Determine the (X, Y) coordinate at the center of the cell enclosing the given text.  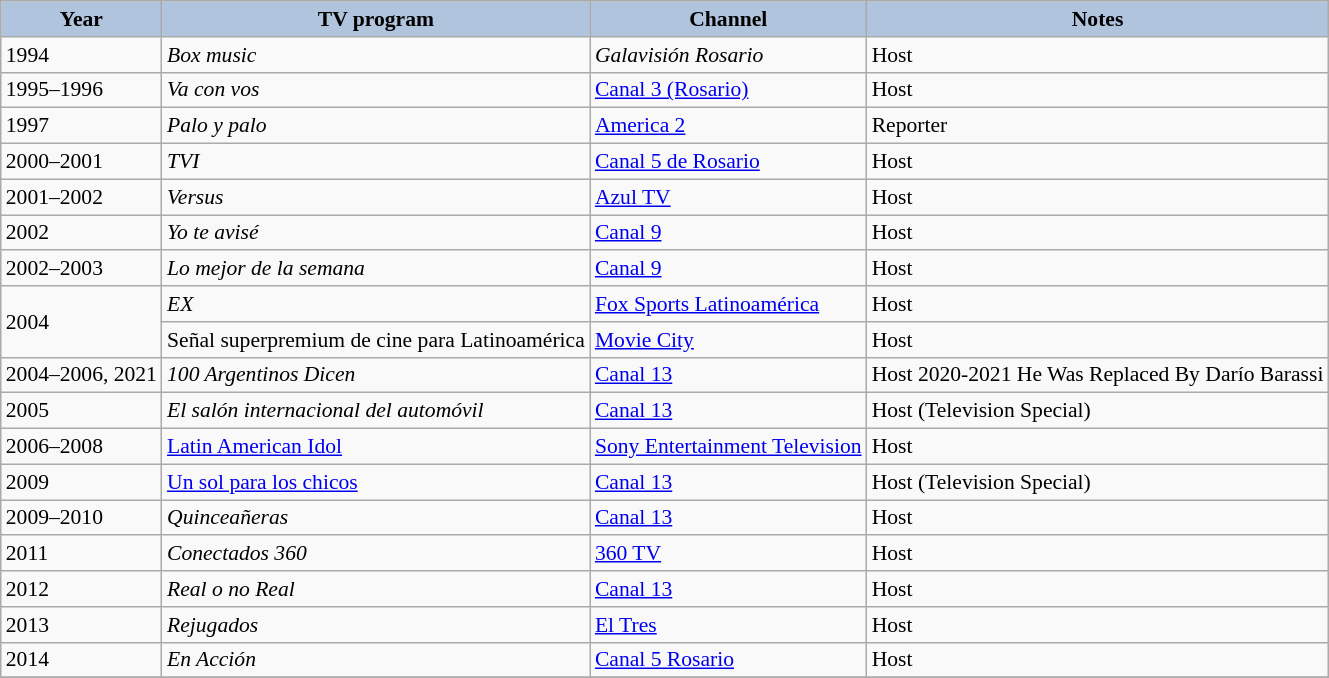
2004–2006, 2021 (82, 375)
Real o no Real (376, 589)
Conectados 360 (376, 554)
TV program (376, 19)
Latin American Idol (376, 447)
Un sol para los chicos (376, 482)
Yo te avisé (376, 233)
El Tres (728, 625)
Lo mejor de la semana (376, 269)
2005 (82, 411)
2009 (82, 482)
EX (376, 304)
Fox Sports Latinoamérica (728, 304)
2014 (82, 660)
Va con vos (376, 90)
Canal 3 (Rosario) (728, 90)
Galavisión Rosario (728, 55)
El salón internacional del automóvil (376, 411)
Azul TV (728, 197)
2006–2008 (82, 447)
360 TV (728, 554)
Notes (1098, 19)
Quinceañeras (376, 518)
Versus (376, 197)
2000–2001 (82, 162)
Channel (728, 19)
1995–1996 (82, 90)
Reporter (1098, 126)
Movie City (728, 340)
Box music (376, 55)
Sony Entertainment Television (728, 447)
TVI (376, 162)
Year (82, 19)
2002–2003 (82, 269)
2004 (82, 322)
100 Argentinos Dicen (376, 375)
2013 (82, 625)
Palo y palo (376, 126)
En Acción (376, 660)
1994 (82, 55)
2009–2010 (82, 518)
Rejugados (376, 625)
1997 (82, 126)
2012 (82, 589)
America 2 (728, 126)
Host 2020-2021 He Was Replaced By Darío Barassi (1098, 375)
2001–2002 (82, 197)
2011 (82, 554)
Canal 5 Rosario (728, 660)
Canal 5 de Rosario (728, 162)
Señal superpremium de cine para Latinoamérica (376, 340)
2002 (82, 233)
